Search for the cell housing the specified text and yield its (x, y) center coordinate. 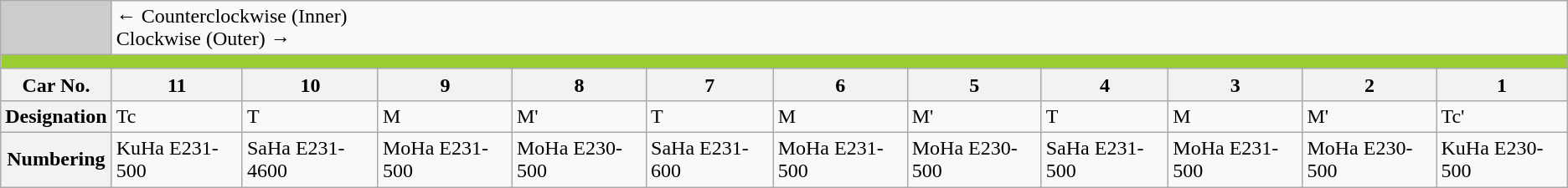
KuHa E231-500 (177, 159)
Numbering (56, 159)
SaHa E231-500 (1105, 159)
Tc (177, 116)
Designation (56, 116)
7 (710, 84)
SaHa E231-600 (710, 159)
Tc' (1502, 116)
Car No. (56, 84)
11 (177, 84)
8 (579, 84)
3 (1235, 84)
5 (974, 84)
6 (840, 84)
10 (310, 84)
SaHa E231-4600 (310, 159)
4 (1105, 84)
1 (1502, 84)
← Counterclockwise (Inner)Clockwise (Outer) → (839, 28)
9 (445, 84)
KuHa E230-500 (1502, 159)
2 (1369, 84)
